Extract the (X, Y) coordinate from the center of the cell holding the provided text.  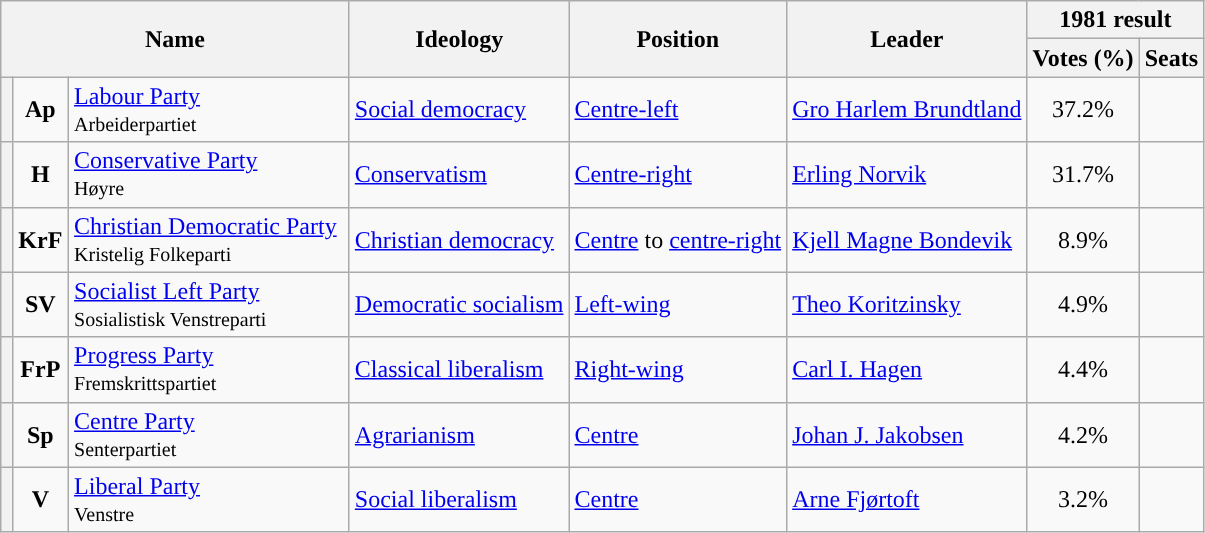
Position (678, 39)
Democratic socialism (459, 304)
Votes (%) (1083, 58)
Christian democracy (459, 240)
Progress PartyFremskrittspartiet (210, 370)
Erling Norvik (907, 174)
Johan J. Jakobsen (907, 434)
1981 result (1116, 20)
Conservative PartyHøyre (210, 174)
8.9% (1083, 240)
Seats (1171, 58)
Name (176, 39)
Liberal PartyVenstre (210, 500)
Agrarianism (459, 434)
Centre-left (678, 110)
Left-wing (678, 304)
Labour PartyArbeiderpartiet (210, 110)
Carl I. Hagen (907, 370)
Ap (40, 110)
4.9% (1083, 304)
V (40, 500)
37.2% (1083, 110)
Social democracy (459, 110)
4.2% (1083, 434)
KrF (40, 240)
Leader (907, 39)
Sp (40, 434)
Ideology (459, 39)
FrP (40, 370)
H (40, 174)
Arne Fjørtoft (907, 500)
Conservatism (459, 174)
Right-wing (678, 370)
4.4% (1083, 370)
Kjell Magne Bondevik (907, 240)
SV (40, 304)
Theo Koritzinsky (907, 304)
Centre PartySenterpartiet (210, 434)
Centre to centre-right (678, 240)
Centre-right (678, 174)
Gro Harlem Brundtland (907, 110)
Christian Democratic PartyKristelig Folkeparti (210, 240)
Social liberalism (459, 500)
31.7% (1083, 174)
Classical liberalism (459, 370)
3.2% (1083, 500)
Socialist Left PartySosialistisk Venstreparti (210, 304)
